Determine the [x, y] coordinate at the center of the cell enclosing the given text.  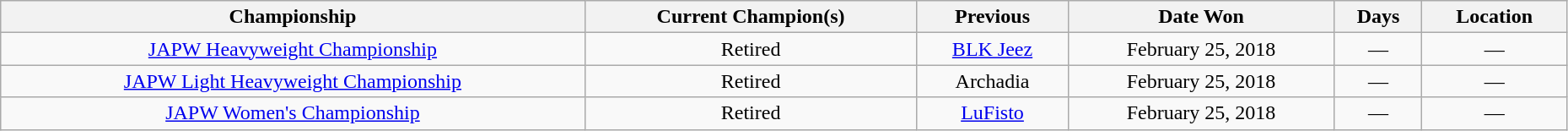
BLK Jeez [992, 49]
Current Champion(s) [751, 17]
Previous [992, 17]
Days [1378, 17]
LuFisto [992, 113]
Archadia [992, 81]
Location [1495, 17]
JAPW Heavyweight Championship [293, 49]
JAPW Women's Championship [293, 113]
Date Won [1201, 17]
Championship [293, 17]
JAPW Light Heavyweight Championship [293, 81]
